Provide the (x, y) coordinate of the cell's center where the given text is located.  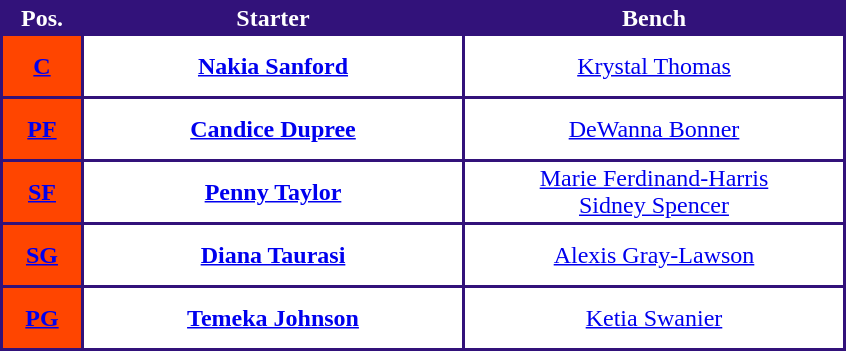
SF (42, 192)
Bench (654, 18)
C (42, 66)
Penny Taylor (273, 192)
PG (42, 318)
Marie Ferdinand-HarrisSidney Spencer (654, 192)
Krystal Thomas (654, 66)
Diana Taurasi (273, 255)
Ketia Swanier (654, 318)
Starter (273, 18)
Candice Dupree (273, 129)
PF (42, 129)
Pos. (42, 18)
Temeka Johnson (273, 318)
SG (42, 255)
DeWanna Bonner (654, 129)
Nakia Sanford (273, 66)
Alexis Gray-Lawson (654, 255)
